Output the (X, Y) coordinate of the center of the cell containing the given text.  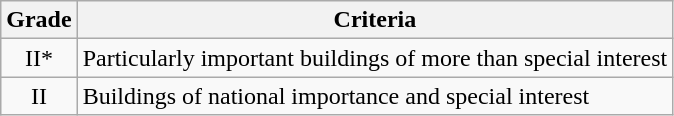
Criteria (375, 20)
Grade (39, 20)
Particularly important buildings of more than special interest (375, 58)
II (39, 96)
II* (39, 58)
Buildings of national importance and special interest (375, 96)
